Output the [X, Y] coordinate of the center of the cell containing the given text.  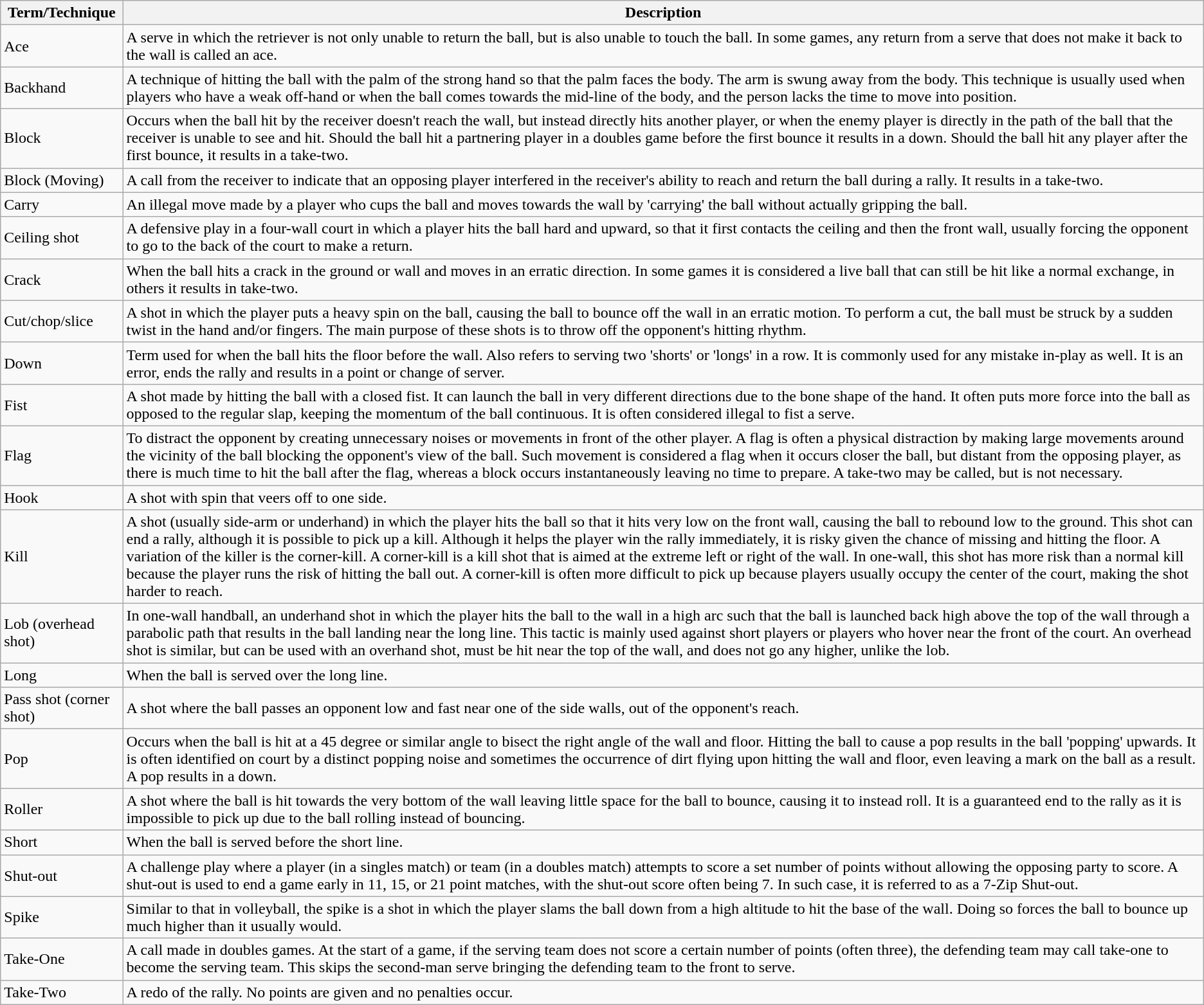
Kill [62, 557]
Shut-out [62, 876]
Block [62, 138]
Down [62, 363]
Backhand [62, 87]
Lob (overhead shot) [62, 633]
When the ball is served over the long line. [663, 675]
A shot where the ball passes an opponent low and fast near one of the side walls, out of the opponent's reach. [663, 709]
Description [663, 13]
An illegal move made by a player who cups the ball and moves towards the wall by 'carrying' the ball without actually gripping the ball. [663, 204]
Ceiling shot [62, 238]
Block (Moving) [62, 180]
Flag [62, 455]
Pass shot (corner shot) [62, 709]
Fist [62, 405]
Roller [62, 809]
Take-One [62, 959]
Crack [62, 279]
When the ball is served before the short line. [663, 842]
Take-Two [62, 992]
Hook [62, 497]
Short [62, 842]
Pop [62, 759]
Carry [62, 204]
A redo of the rally. No points are given and no penalties occur. [663, 992]
Spike [62, 917]
Cut/chop/slice [62, 321]
Long [62, 675]
Term/Technique [62, 13]
Ace [62, 46]
A shot with spin that veers off to one side. [663, 497]
